Output the (x, y) coordinate of the center of the cell containing the given text.  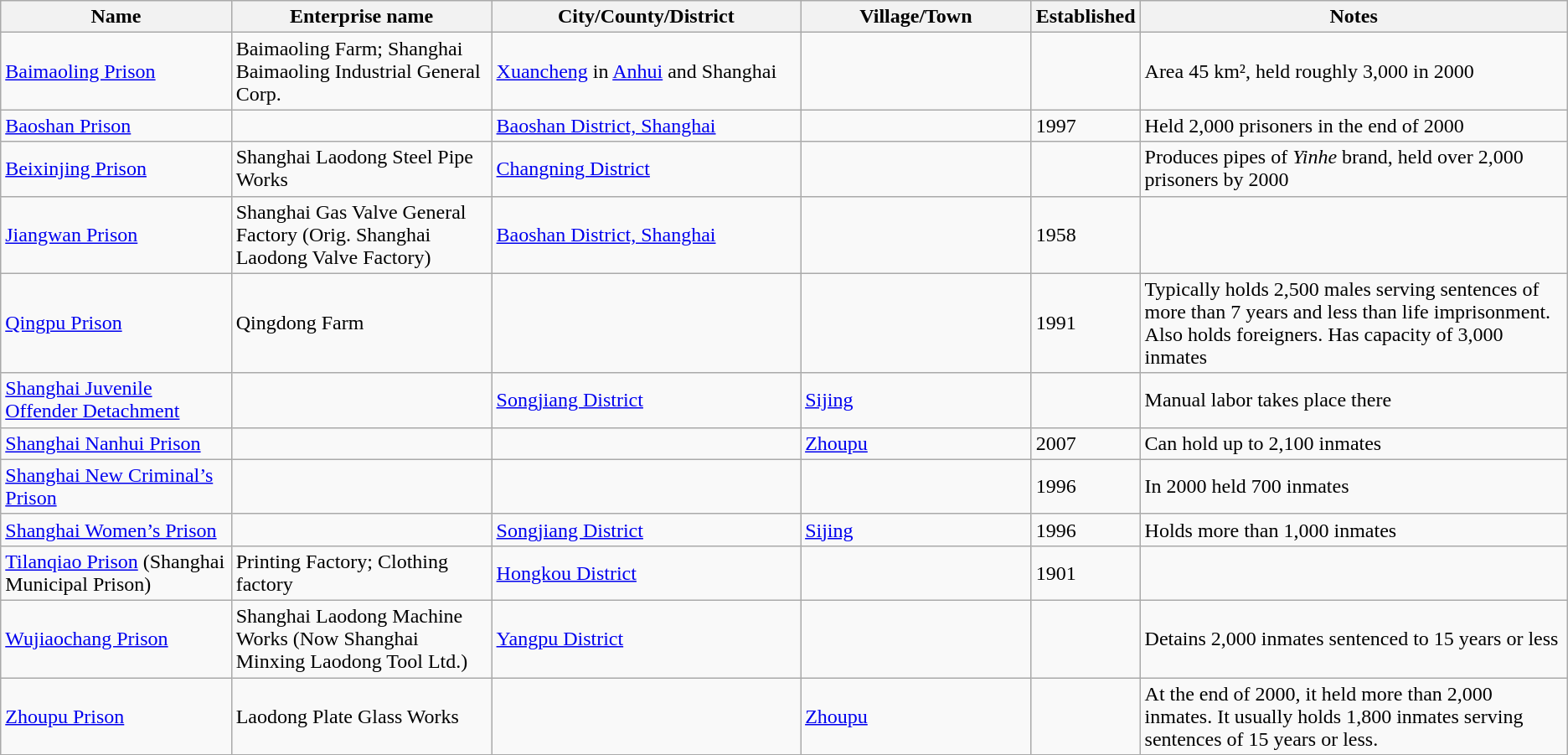
Shanghai Laodong Machine Works (Now Shanghai Minxing Laodong Tool Ltd.) (362, 639)
Qingdong Farm (362, 323)
Baoshan Prison (116, 126)
Baimaoling Prison (116, 71)
Tilanqiao Prison (Shanghai Municipal Prison) (116, 573)
Can hold up to 2,100 inmates (1354, 443)
Jiangwan Prison (116, 235)
At the end of 2000, it held more than 2,000 inmates. It usually holds 1,800 inmates serving sentences of 15 years or less. (1354, 716)
Changning District (647, 169)
Produces pipes of Yinhe brand, held over 2,000 prisoners by 2000 (1354, 169)
Notes (1354, 17)
Zhoupu Prison (116, 716)
2007 (1086, 443)
Baimaoling Farm; Shanghai Baimaoling Industrial General Corp. (362, 71)
Village/Town (916, 17)
1991 (1086, 323)
Shanghai Nanhui Prison (116, 443)
Name (116, 17)
Shanghai Gas Valve General Factory (Orig. Shanghai Laodong Valve Factory) (362, 235)
Hongkou District (647, 573)
Area 45 km², held roughly 3,000 in 2000 (1354, 71)
Shanghai Laodong Steel Pipe Works (362, 169)
Manual labor takes place there (1354, 401)
Beixinjing Prison (116, 169)
Xuancheng in Anhui and Shanghai (647, 71)
Yangpu District (647, 639)
Shanghai New Criminal’s Prison (116, 486)
Detains 2,000 inmates sentenced to 15 years or less (1354, 639)
Established (1086, 17)
1901 (1086, 573)
Qingpu Prison (116, 323)
In 2000 held 700 inmates (1354, 486)
Enterprise name (362, 17)
Printing Factory; Clothing factory (362, 573)
Shanghai Juvenile Offender Detachment (116, 401)
City/County/District (647, 17)
1997 (1086, 126)
Wujiaochang Prison (116, 639)
Laodong Plate Glass Works (362, 716)
Shanghai Women’s Prison (116, 530)
Holds more than 1,000 inmates (1354, 530)
1958 (1086, 235)
Held 2,000 prisoners in the end of 2000 (1354, 126)
